Locate the cell with the specified text and output its [x, y] center coordinate. 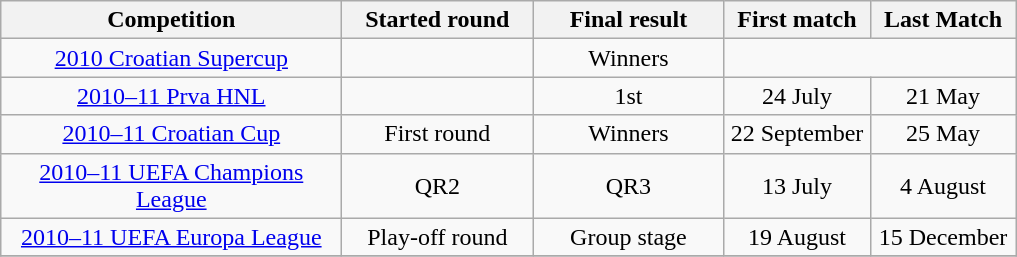
QR3 [628, 186]
Competition [172, 20]
24 July [797, 96]
2010–11 Croatian Cup [172, 134]
25 May [943, 134]
2010–11 UEFA Champions League [172, 186]
2010–11 UEFA Europa League [172, 237]
Last Match [943, 20]
2010–11 Prva HNL [172, 96]
Group stage [628, 237]
22 September [797, 134]
19 August [797, 237]
13 July [797, 186]
QR2 [438, 186]
15 December [943, 237]
Started round [438, 20]
Play-off round [438, 237]
First match [797, 20]
1st [628, 96]
2010 Croatian Supercup [172, 58]
First round [438, 134]
4 August [943, 186]
Final result [628, 20]
21 May [943, 96]
